For the text-containing cell, return its midpoint in [X, Y] coordinate format. 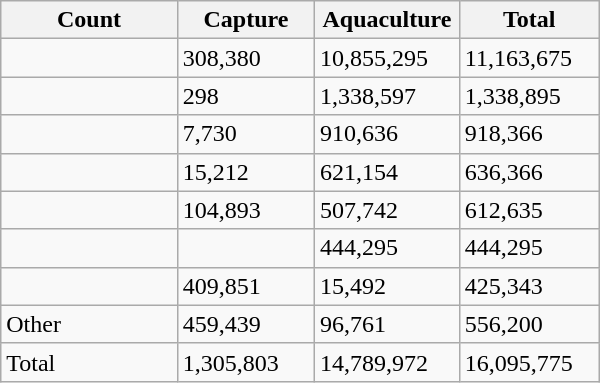
507,742 [388, 210]
612,635 [529, 210]
459,439 [246, 324]
636,366 [529, 172]
1,338,597 [388, 96]
7,730 [246, 134]
Count [90, 20]
96,761 [388, 324]
16,095,775 [529, 362]
621,154 [388, 172]
Other [90, 324]
11,163,675 [529, 58]
556,200 [529, 324]
918,366 [529, 134]
910,636 [388, 134]
425,343 [529, 286]
409,851 [246, 286]
Aquaculture [388, 20]
308,380 [246, 58]
1,305,803 [246, 362]
104,893 [246, 210]
Capture [246, 20]
10,855,295 [388, 58]
14,789,972 [388, 362]
1,338,895 [529, 96]
15,492 [388, 286]
15,212 [246, 172]
298 [246, 96]
